Output the [x, y] coordinate of the center of the cell containing the given text.  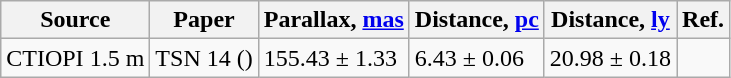
Paper [204, 20]
Distance, pc [476, 20]
CTIOPI 1.5 m [76, 58]
20.98 ± 0.18 [610, 58]
6.43 ± 0.06 [476, 58]
Source [76, 20]
Parallax, mas [334, 20]
Ref. [704, 20]
155.43 ± 1.33 [334, 58]
TSN 14 () [204, 58]
Distance, ly [610, 20]
